Provide the (X, Y) coordinate of the cell's center where the given text is located.  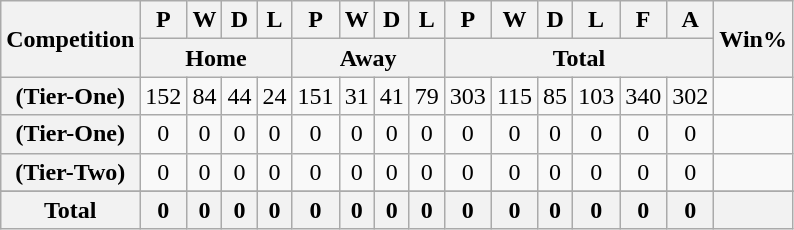
41 (392, 96)
79 (426, 96)
115 (514, 96)
31 (356, 96)
302 (690, 96)
Home (216, 58)
152 (164, 96)
Away (368, 58)
Win% (754, 39)
103 (596, 96)
303 (468, 96)
(Tier-Two) (70, 172)
A (690, 20)
84 (204, 96)
24 (274, 96)
F (644, 20)
85 (556, 96)
44 (240, 96)
340 (644, 96)
Competition (70, 39)
151 (316, 96)
